Search for the cell housing the specified text and yield its (X, Y) center coordinate. 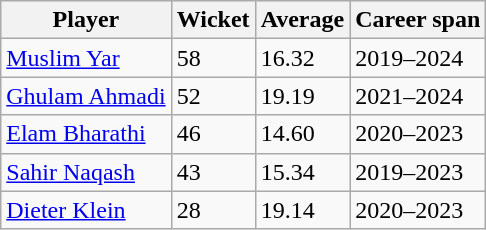
14.60 (302, 134)
46 (213, 134)
Average (302, 20)
15.34 (302, 172)
19.19 (302, 96)
2019–2024 (418, 58)
Wicket (213, 20)
Career span (418, 20)
16.32 (302, 58)
Elam Bharathi (86, 134)
58 (213, 58)
2019–2023 (418, 172)
Player (86, 20)
Dieter Klein (86, 210)
52 (213, 96)
28 (213, 210)
43 (213, 172)
2021–2024 (418, 96)
Ghulam Ahmadi (86, 96)
Sahir Naqash (86, 172)
Muslim Yar (86, 58)
19.14 (302, 210)
